Capture the cell that displays the provided text and extract its (x, y) central coordinate. 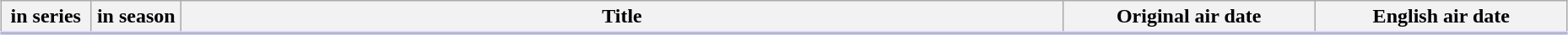
in season (137, 17)
Title (622, 17)
Original air date (1188, 17)
English air date (1441, 17)
in series (46, 17)
